Pinpoint the cell where the given text exists, returning its (x, y) midpoint coordinate. 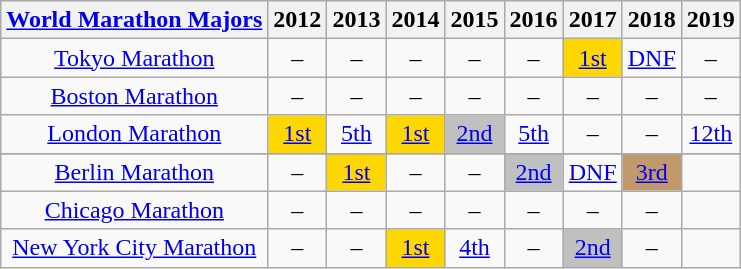
Tokyo Marathon (134, 58)
12th (710, 134)
4th (474, 248)
London Marathon (134, 134)
2015 (474, 20)
New York City Marathon (134, 248)
2019 (710, 20)
World Marathon Majors (134, 20)
2012 (298, 20)
3rd (652, 172)
2017 (592, 20)
Chicago Marathon (134, 210)
2016 (534, 20)
2014 (416, 20)
2018 (652, 20)
Boston Marathon (134, 96)
Berlin Marathon (134, 172)
2013 (356, 20)
